Identify which cell holds the provided text, then report its [x, y] central coordinate. 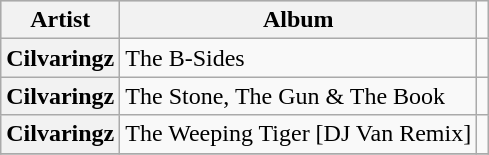
The Weeping Tiger [DJ Van Remix] [298, 134]
The B-Sides [298, 58]
Artist [60, 20]
Album [298, 20]
The Stone, The Gun & The Book [298, 96]
